Provide the (X, Y) coordinate of the cell's center where the given text is located.  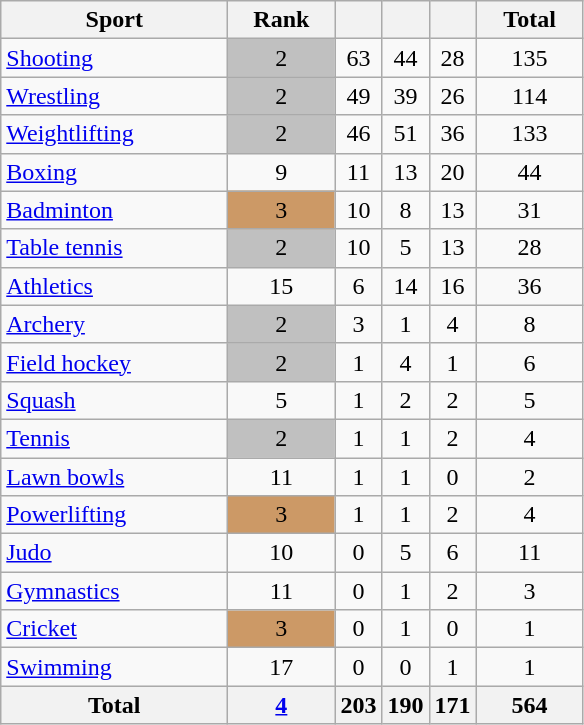
564 (530, 705)
Weightlifting (114, 134)
203 (358, 705)
26 (452, 96)
Wrestling (114, 96)
17 (282, 667)
171 (452, 705)
63 (358, 58)
Powerlifting (114, 515)
Lawn bowls (114, 477)
49 (358, 96)
Gymnastics (114, 591)
Rank (282, 20)
Badminton (114, 210)
Swimming (114, 667)
16 (452, 286)
39 (406, 96)
Athletics (114, 286)
Table tennis (114, 248)
31 (530, 210)
Shooting (114, 58)
51 (406, 134)
Field hockey (114, 362)
14 (406, 286)
Boxing (114, 172)
Archery (114, 324)
46 (358, 134)
Cricket (114, 629)
Judo (114, 553)
Tennis (114, 438)
190 (406, 705)
133 (530, 134)
20 (452, 172)
Sport (114, 20)
9 (282, 172)
114 (530, 96)
Squash (114, 400)
15 (282, 286)
135 (530, 58)
